Search for the cell housing the specified text and yield its (X, Y) center coordinate. 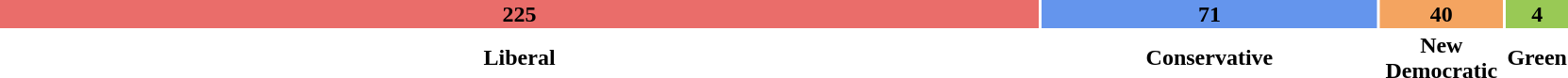
225 (519, 14)
71 (1209, 14)
40 (1442, 14)
